Capture the cell that displays the provided text and extract its [X, Y] central coordinate. 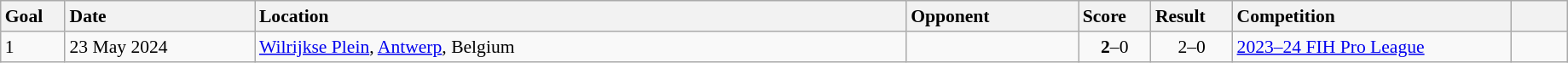
Location [581, 16]
Wilrijkse Plein, Antwerp, Belgium [581, 47]
Result [1192, 16]
Goal [33, 16]
2023–24 FIH Pro League [1373, 47]
Score [1115, 16]
Competition [1373, 16]
Date [159, 16]
23 May 2024 [159, 47]
Opponent [992, 16]
1 [33, 47]
